From the cell containing the given text, extract its center point as [x, y] coordinate. 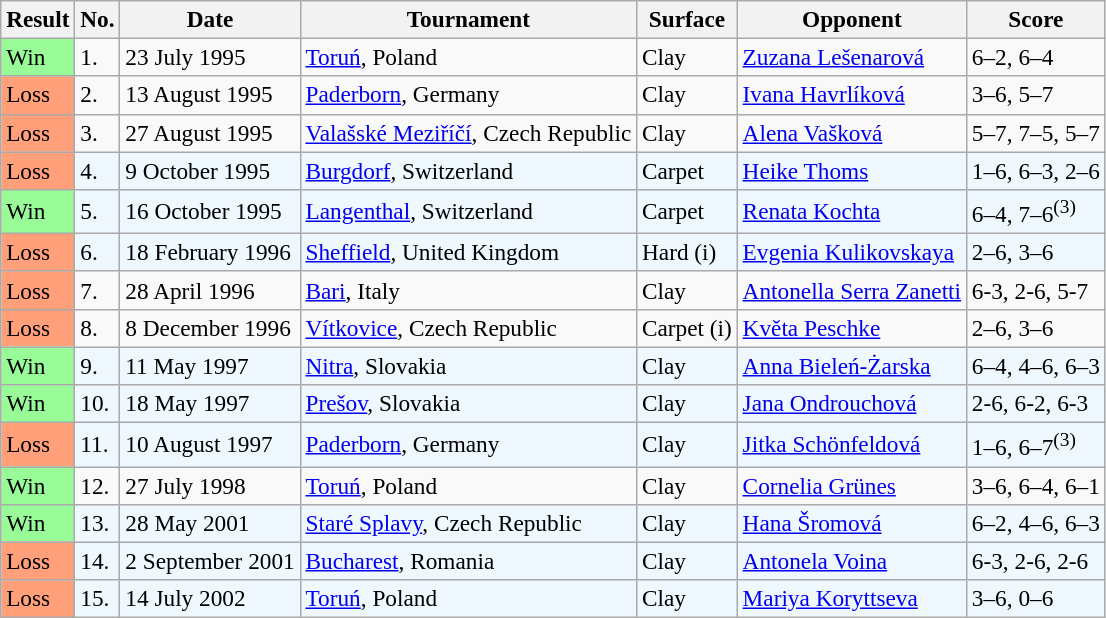
Květa Peschke [852, 328]
6-3, 2-6, 5-7 [1036, 290]
Anna Bieleń-Żarska [852, 366]
Date [210, 19]
9 October 1995 [210, 170]
1–6, 6–7(3) [1036, 444]
1–6, 6–3, 2–6 [1036, 170]
18 February 1996 [210, 252]
28 May 2001 [210, 523]
Surface [688, 19]
27 July 1998 [210, 485]
8 December 1996 [210, 328]
Hard (i) [688, 252]
6–4, 7–6(3) [1036, 211]
7. [98, 290]
Vítkovice, Czech Republic [468, 328]
Bucharest, Romania [468, 561]
10. [98, 403]
15. [98, 599]
Antonela Voina [852, 561]
Result [38, 19]
6-3, 2-6, 2-6 [1036, 561]
2. [98, 95]
23 July 1995 [210, 57]
4. [98, 170]
Jana Ondrouchová [852, 403]
5. [98, 211]
11. [98, 444]
No. [98, 19]
Tournament [468, 19]
Nitra, Slovakia [468, 366]
2-6, 6-2, 6-3 [1036, 403]
Mariya Koryttseva [852, 599]
8. [98, 328]
Burgdorf, Switzerland [468, 170]
10 August 1997 [210, 444]
Renata Kochta [852, 211]
Opponent [852, 19]
Ivana Havrlíková [852, 95]
14 July 2002 [210, 599]
Carpet (i) [688, 328]
13 August 1995 [210, 95]
Langenthal, Switzerland [468, 211]
11 May 1997 [210, 366]
16 October 1995 [210, 211]
Cornelia Grünes [852, 485]
3. [98, 133]
Score [1036, 19]
6–2, 6–4 [1036, 57]
6–4, 4–6, 6–3 [1036, 366]
Sheffield, United Kingdom [468, 252]
Evgenia Kulikovskaya [852, 252]
5–7, 7–5, 5–7 [1036, 133]
18 May 1997 [210, 403]
6–2, 4–6, 6–3 [1036, 523]
14. [98, 561]
Alena Vašková [852, 133]
Jitka Schönfeldová [852, 444]
28 April 1996 [210, 290]
3–6, 5–7 [1036, 95]
6. [98, 252]
13. [98, 523]
9. [98, 366]
Hana Šromová [852, 523]
2 September 2001 [210, 561]
27 August 1995 [210, 133]
12. [98, 485]
Staré Splavy, Czech Republic [468, 523]
3–6, 0–6 [1036, 599]
1. [98, 57]
Heike Thoms [852, 170]
Prešov, Slovakia [468, 403]
Valašské Meziříčí, Czech Republic [468, 133]
Zuzana Lešenarová [852, 57]
Antonella Serra Zanetti [852, 290]
Bari, Italy [468, 290]
3–6, 6–4, 6–1 [1036, 485]
